For the text-containing cell, return its midpoint in (X, Y) coordinate format. 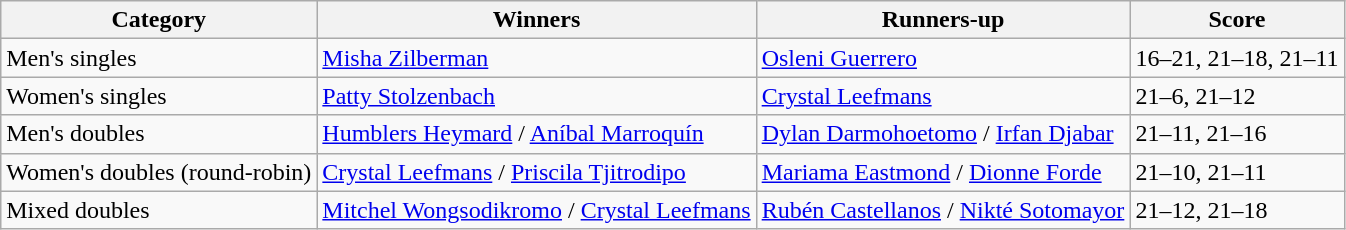
16–21, 21–18, 21–11 (1237, 58)
21–11, 21–16 (1237, 134)
Mitchel Wongsodikromo / Crystal Leefmans (536, 210)
Mariama Eastmond / Dionne Forde (943, 172)
Osleni Guerrero (943, 58)
Humblers Heymard / Aníbal Marroquín (536, 134)
Crystal Leefmans (943, 96)
Category (159, 20)
Rubén Castellanos / Nikté Sotomayor (943, 210)
21–10, 21–11 (1237, 172)
Runners-up (943, 20)
21–6, 21–12 (1237, 96)
Misha Zilberman (536, 58)
Men's doubles (159, 134)
Men's singles (159, 58)
Crystal Leefmans / Priscila Tjitrodipo (536, 172)
Mixed doubles (159, 210)
Winners (536, 20)
Dylan Darmohoetomo / Irfan Djabar (943, 134)
Score (1237, 20)
Women's singles (159, 96)
Patty Stolzenbach (536, 96)
Women's doubles (round-robin) (159, 172)
21–12, 21–18 (1237, 210)
